For the text-containing cell, return its midpoint in [x, y] coordinate format. 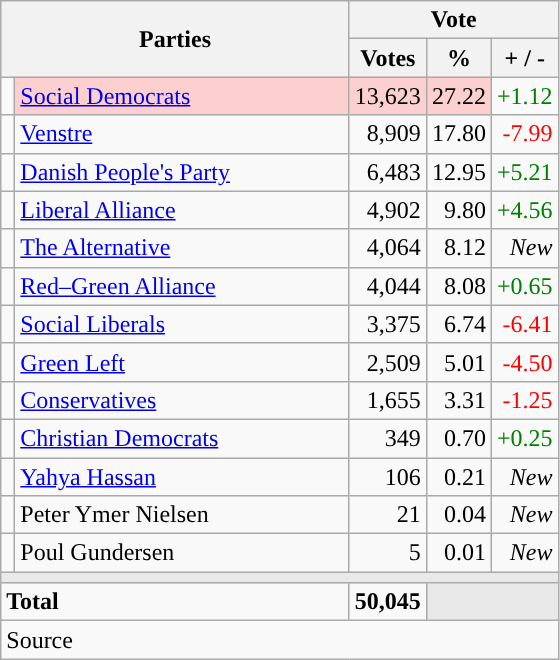
+ / - [524, 58]
8,909 [388, 134]
4,044 [388, 286]
The Alternative [182, 248]
Votes [388, 58]
6.74 [458, 324]
6,483 [388, 172]
Peter Ymer Nielsen [182, 515]
% [458, 58]
0.04 [458, 515]
0.70 [458, 438]
4,064 [388, 248]
3.31 [458, 400]
Poul Gundersen [182, 553]
106 [388, 477]
9.80 [458, 210]
21 [388, 515]
-4.50 [524, 362]
27.22 [458, 96]
-6.41 [524, 324]
8.08 [458, 286]
Social Democrats [182, 96]
Christian Democrats [182, 438]
Source [280, 640]
+0.25 [524, 438]
1,655 [388, 400]
4,902 [388, 210]
Venstre [182, 134]
Yahya Hassan [182, 477]
5 [388, 553]
0.21 [458, 477]
-1.25 [524, 400]
8.12 [458, 248]
+0.65 [524, 286]
3,375 [388, 324]
Social Liberals [182, 324]
Vote [454, 20]
+5.21 [524, 172]
50,045 [388, 602]
-7.99 [524, 134]
Green Left [182, 362]
349 [388, 438]
Liberal Alliance [182, 210]
2,509 [388, 362]
12.95 [458, 172]
Total [176, 602]
Parties [176, 39]
+4.56 [524, 210]
5.01 [458, 362]
17.80 [458, 134]
13,623 [388, 96]
0.01 [458, 553]
Red–Green Alliance [182, 286]
+1.12 [524, 96]
Danish People's Party [182, 172]
Conservatives [182, 400]
